Identify which cell holds the provided text, then report its [x, y] central coordinate. 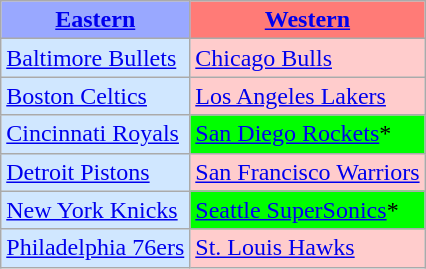
Seattle SuperSonics* [308, 210]
Philadelphia 76ers [96, 248]
Los Angeles Lakers [308, 96]
Baltimore Bullets [96, 58]
Western [308, 20]
San Francisco Warriors [308, 172]
San Diego Rockets* [308, 134]
St. Louis Hawks [308, 248]
Cincinnati Royals [96, 134]
New York Knicks [96, 210]
Chicago Bulls [308, 58]
Detroit Pistons [96, 172]
Eastern [96, 20]
Boston Celtics [96, 96]
